Locate the cell with the specified text and output its [X, Y] center coordinate. 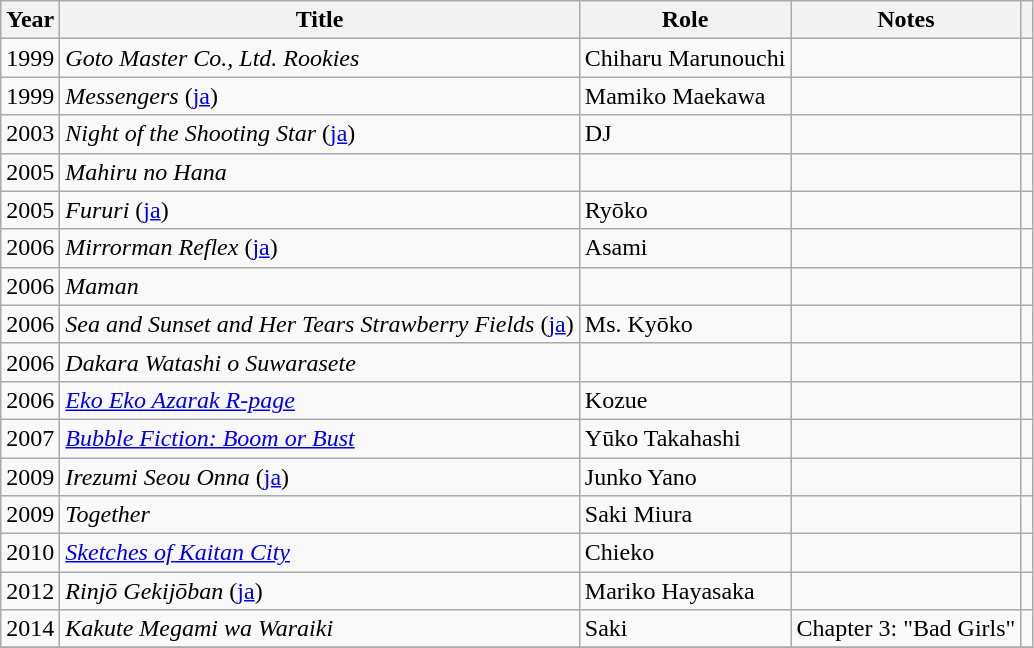
Rinjō Gekijōban (ja) [320, 591]
Kozue [685, 400]
Eko Eko Azarak R-page [320, 400]
2003 [30, 134]
Night of the Shooting Star (ja) [320, 134]
Mamiko Maekawa [685, 96]
DJ [685, 134]
Yūko Takahashi [685, 438]
Mirrorman Reflex (ja) [320, 248]
Irezumi Seou Onna (ja) [320, 477]
Asami [685, 248]
Mahiru no Hana [320, 172]
Chieko [685, 553]
Bubble Fiction: Boom or Bust [320, 438]
Saki [685, 629]
2007 [30, 438]
Ms. Kyōko [685, 324]
2012 [30, 591]
Sketches of Kaitan City [320, 553]
Messengers (ja) [320, 96]
Goto Master Co., Ltd. Rookies [320, 58]
2014 [30, 629]
Fururi (ja) [320, 210]
Mariko Hayasaka [685, 591]
Ryōko [685, 210]
Role [685, 20]
Year [30, 20]
2010 [30, 553]
Kakute Megami wa Waraiki [320, 629]
Sea and Sunset and Her Tears Strawberry Fields (ja) [320, 324]
Dakara Watashi o Suwarasete [320, 362]
Maman [320, 286]
Title [320, 20]
Junko Yano [685, 477]
Chiharu Marunouchi [685, 58]
Chapter 3: "Bad Girls" [906, 629]
Notes [906, 20]
Together [320, 515]
Saki Miura [685, 515]
